Extract the (x, y) coordinate from the center of the cell holding the provided text.  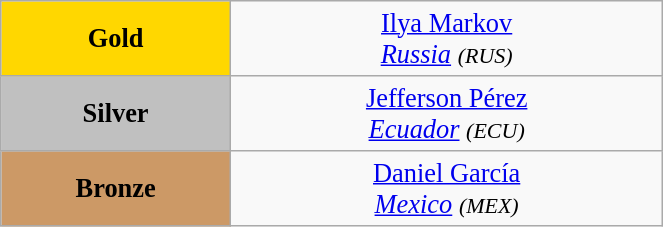
Silver (116, 112)
Bronze (116, 188)
Ilya MarkovRussia (RUS) (446, 38)
Daniel GarcíaMexico (MEX) (446, 188)
Jefferson PérezEcuador (ECU) (446, 112)
Gold (116, 38)
